Find where the given text appears and provide that cell's center as [x, y] coordinate. 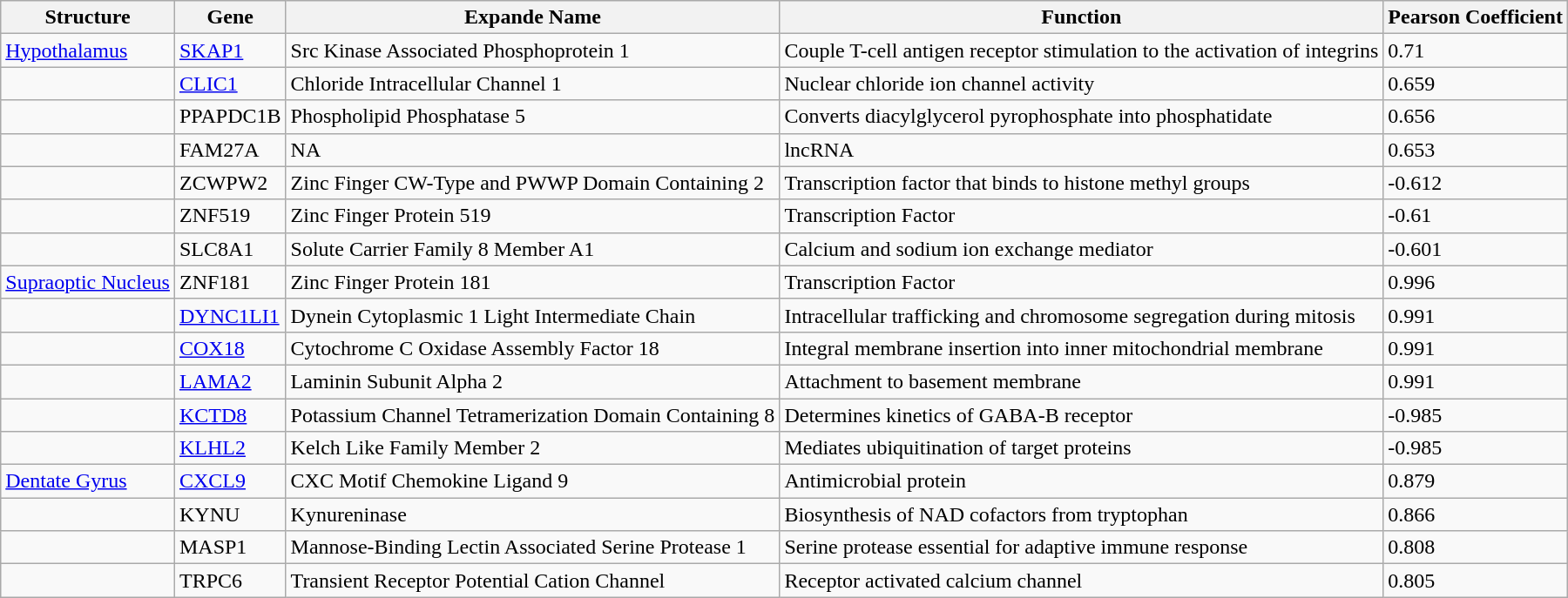
Potassium Channel Tetramerization Domain Containing 8 [533, 415]
0.879 [1476, 481]
ZNF519 [230, 216]
CXCL9 [230, 481]
0.656 [1476, 117]
0.996 [1476, 282]
Receptor activated calcium channel [1082, 581]
0.653 [1476, 150]
Nuclear chloride ion channel activity [1082, 84]
Supraoptic Nucleus [88, 282]
Determines kinetics of GABA-B receptor [1082, 415]
Chloride Intracellular Channel 1 [533, 84]
Intracellular trafficking and chromosome segregation during mitosis [1082, 315]
Biosynthesis of NAD cofactors from tryptophan [1082, 514]
Serine protease essential for adaptive immune response [1082, 548]
Laminin Subunit Alpha 2 [533, 381]
Zinc Finger CW-Type and PWWP Domain Containing 2 [533, 183]
CLIC1 [230, 84]
Cytochrome C Oxidase Assembly Factor 18 [533, 348]
Hypothalamus [88, 50]
Gene [230, 17]
Pearson Coefficient [1476, 17]
0.805 [1476, 581]
Transient Receptor Potential Cation Channel [533, 581]
DYNC1LI1 [230, 315]
Antimicrobial protein [1082, 481]
Converts diacylglycerol pyrophosphate into phosphatidate [1082, 117]
KYNU [230, 514]
Zinc Finger Protein 181 [533, 282]
Integral membrane insertion into inner mitochondrial membrane [1082, 348]
PPAPDC1B [230, 117]
-0.612 [1476, 183]
Transcription factor that binds to histone methyl groups [1082, 183]
Attachment to basement membrane [1082, 381]
ZCWPW2 [230, 183]
FAM27A [230, 150]
LAMA2 [230, 381]
0.659 [1476, 84]
Phospholipid Phosphatase 5 [533, 117]
Calcium and sodium ion exchange mediator [1082, 249]
NA [533, 150]
KLHL2 [230, 448]
Function [1082, 17]
Src Kinase Associated Phosphoprotein 1 [533, 50]
MASP1 [230, 548]
-0.601 [1476, 249]
Mannose-Binding Lectin Associated Serine Protease 1 [533, 548]
lncRNA [1082, 150]
Kynureninase [533, 514]
0.866 [1476, 514]
Dentate Gyrus [88, 481]
ZNF181 [230, 282]
Structure [88, 17]
Solute Carrier Family 8 Member A1 [533, 249]
CXC Motif Chemokine Ligand 9 [533, 481]
TRPC6 [230, 581]
Expande Name [533, 17]
KCTD8 [230, 415]
COX18 [230, 348]
0.808 [1476, 548]
Couple T-cell antigen receptor stimulation to the activation of integrins [1082, 50]
-0.61 [1476, 216]
0.71 [1476, 50]
Mediates ubiquitination of target proteins [1082, 448]
Dynein Cytoplasmic 1 Light Intermediate Chain [533, 315]
Kelch Like Family Member 2 [533, 448]
Zinc Finger Protein 519 [533, 216]
SKAP1 [230, 50]
SLC8A1 [230, 249]
